Output the (x, y) coordinate of the center of the cell containing the given text.  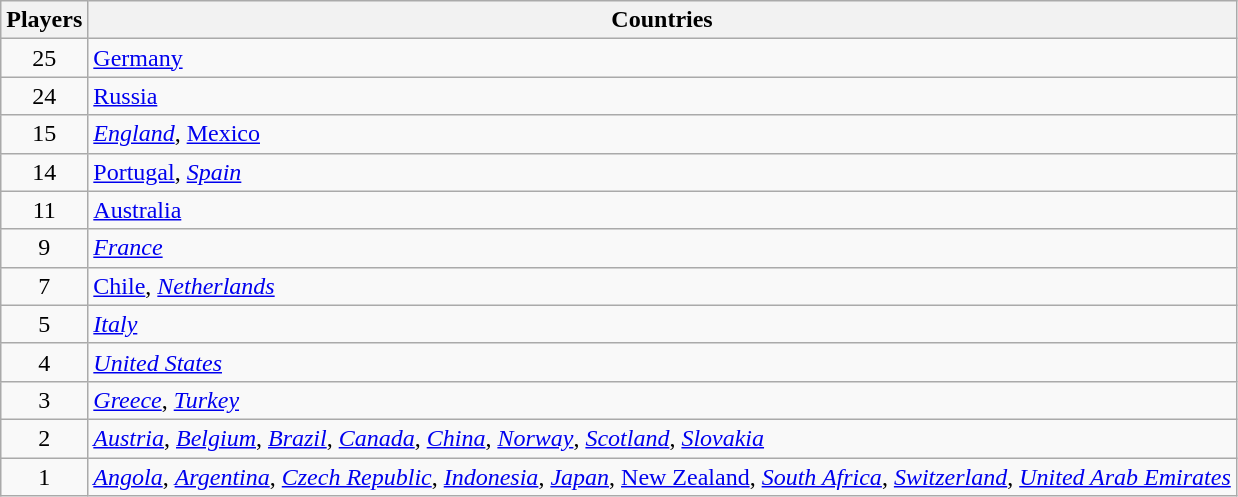
Countries (662, 20)
5 (44, 324)
25 (44, 58)
Angola, Argentina, Czech Republic, Indonesia, Japan, New Zealand, South Africa, Switzerland, United Arab Emirates (662, 477)
France (662, 248)
7 (44, 286)
Greece, Turkey (662, 400)
Italy (662, 324)
24 (44, 96)
England, Mexico (662, 134)
11 (44, 210)
1 (44, 477)
14 (44, 172)
Austria, Belgium, Brazil, Canada, China, Norway, Scotland, Slovakia (662, 438)
15 (44, 134)
4 (44, 362)
Chile, Netherlands (662, 286)
United States (662, 362)
Portugal, Spain (662, 172)
9 (44, 248)
Russia (662, 96)
Players (44, 20)
Germany (662, 58)
3 (44, 400)
Australia (662, 210)
2 (44, 438)
